Pinpoint the cell where the given text exists, returning its (X, Y) midpoint coordinate. 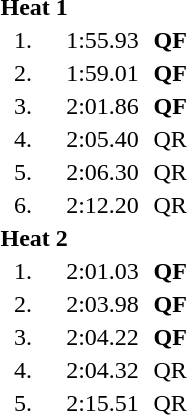
2:12.20 (102, 205)
2:01.03 (102, 271)
2:04.22 (102, 337)
2:06.30 (102, 172)
2:03.98 (102, 304)
1:59.01 (102, 73)
2:05.40 (102, 139)
2:04.32 (102, 370)
2:01.86 (102, 106)
1:55.93 (102, 40)
